Detect which cell encompasses the target text, then output its (x, y) center coordinate. 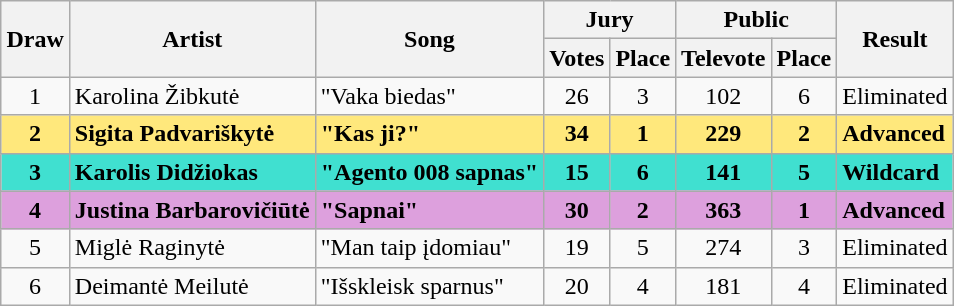
26 (577, 96)
30 (577, 210)
Karolina Žibkutė (192, 96)
Votes (577, 58)
"Išskleisk sparnus" (429, 286)
Wildcard (895, 172)
15 (577, 172)
Jury (610, 20)
Justina Barbarovičiūtė (192, 210)
Sigita Padvariškytė (192, 134)
Televote (724, 58)
Deimantė Meilutė (192, 286)
"Sapnai" (429, 210)
Karolis Didžiokas (192, 172)
102 (724, 96)
"Agento 008 sapnas" (429, 172)
Miglė Raginytė (192, 248)
19 (577, 248)
20 (577, 286)
274 (724, 248)
Public (756, 20)
Song (429, 39)
34 (577, 134)
Artist (192, 39)
181 (724, 286)
Result (895, 39)
363 (724, 210)
141 (724, 172)
"Vaka biedas" (429, 96)
Draw (35, 39)
229 (724, 134)
"Kas ji?" (429, 134)
"Man taip įdomiau" (429, 248)
